Return [X, Y] of the center of cell containing provided text 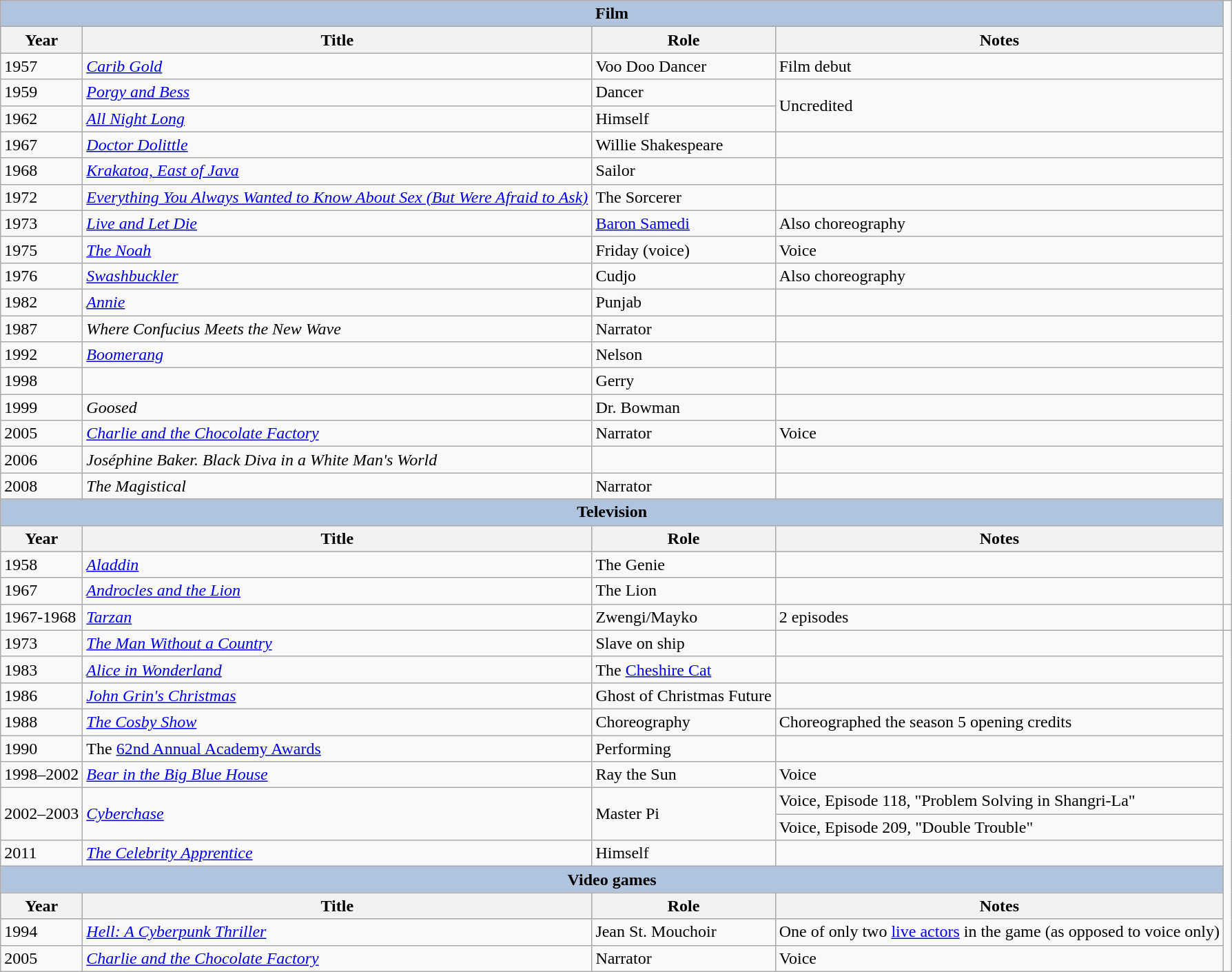
1986 [41, 696]
Porgy and Bess [338, 92]
1967-1968 [41, 617]
The Cheshire Cat [684, 669]
1992 [41, 355]
Cyberchase [338, 814]
The 62nd Annual Academy Awards [338, 748]
1998–2002 [41, 775]
Nelson [684, 355]
Doctor Dolittle [338, 145]
The Celebrity Apprentice [338, 853]
1999 [41, 407]
Choreography [684, 722]
Bear in the Big Blue House [338, 775]
Ghost of Christmas Future [684, 696]
Hell: A Cyberpunk Thriller [338, 932]
1994 [41, 932]
2011 [41, 853]
1968 [41, 171]
Voo Doo Dancer [684, 66]
The Magistical [338, 486]
Alice in Wonderland [338, 669]
1983 [41, 669]
Voice, Episode 118, "Problem Solving in Shangri-La" [999, 801]
Boomerang [338, 355]
Film debut [999, 66]
Uncredited [999, 105]
Choreographed the season 5 opening credits [999, 722]
1958 [41, 565]
1972 [41, 197]
Ray the Sun [684, 775]
Androcles and the Lion [338, 591]
Everything You Always Wanted to Know About Sex (But Were Afraid to Ask) [338, 197]
Television [612, 512]
1990 [41, 748]
The Sorcerer [684, 197]
Willie Shakespeare [684, 145]
The Genie [684, 565]
1957 [41, 66]
Baron Samedi [684, 223]
1976 [41, 276]
Master Pi [684, 814]
Voice, Episode 209, "Double Trouble" [999, 827]
The Man Without a Country [338, 643]
Punjab [684, 302]
All Night Long [338, 119]
Sailor [684, 171]
2 episodes [999, 617]
Swashbuckler [338, 276]
Zwengi/Mayko [684, 617]
Film [612, 14]
Live and Let Die [338, 223]
Gerry [684, 381]
Krakatoa, East of Java [338, 171]
Annie [338, 302]
Where Confucius Meets the New Wave [338, 329]
The Cosby Show [338, 722]
Joséphine Baker. Black Diva in a White Man's World [338, 460]
1982 [41, 302]
One of only two live actors in the game (as opposed to voice only) [999, 932]
Dr. Bowman [684, 407]
Friday (voice) [684, 250]
John Grin's Christmas [338, 696]
1962 [41, 119]
Performing [684, 748]
Carib Gold [338, 66]
The Lion [684, 591]
1987 [41, 329]
2002–2003 [41, 814]
Dancer [684, 92]
Goosed [338, 407]
Video games [612, 880]
1975 [41, 250]
Jean St. Mouchoir [684, 932]
Aladdin [338, 565]
Tarzan [338, 617]
Cudjo [684, 276]
Slave on ship [684, 643]
1988 [41, 722]
1998 [41, 381]
1959 [41, 92]
The Noah [338, 250]
2008 [41, 486]
2006 [41, 460]
